Detect which cell encompasses the target text, then output its [X, Y] center coordinate. 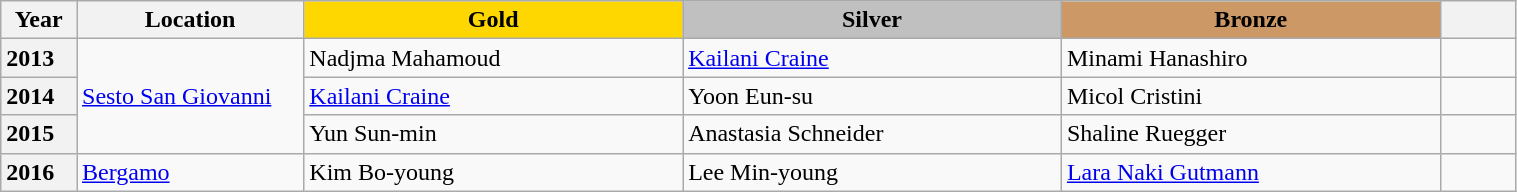
Year [39, 20]
2013 [39, 58]
Location [190, 20]
Anastasia Schneider [872, 134]
2016 [39, 172]
Sesto San Giovanni [190, 96]
Yun Sun-min [494, 134]
Micol Cristini [1250, 96]
Silver [872, 20]
Minami Hanashiro [1250, 58]
Lara Naki Gutmann [1250, 172]
2014 [39, 96]
Lee Min-young [872, 172]
Gold [494, 20]
Kim Bo-young [494, 172]
Shaline Ruegger [1250, 134]
Yoon Eun-su [872, 96]
Bergamo [190, 172]
Bronze [1250, 20]
2015 [39, 134]
Nadjma Mahamoud [494, 58]
